Identify which cell holds the provided text, then report its (x, y) central coordinate. 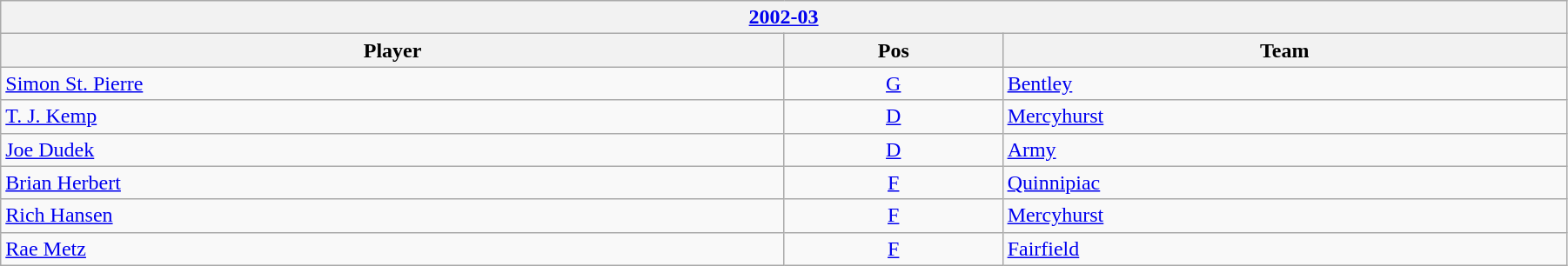
Brian Herbert (393, 183)
Player (393, 50)
Rae Metz (393, 249)
Quinnipiac (1284, 183)
2002-03 (784, 17)
Fairfield (1284, 249)
Team (1284, 50)
Pos (893, 50)
G (893, 83)
Joe Dudek (393, 150)
Simon St. Pierre (393, 83)
T. J. Kemp (393, 116)
Army (1284, 150)
Bentley (1284, 83)
Rich Hansen (393, 216)
